Scan for the cell matching the given text and deliver its (x, y) coordinate at center. 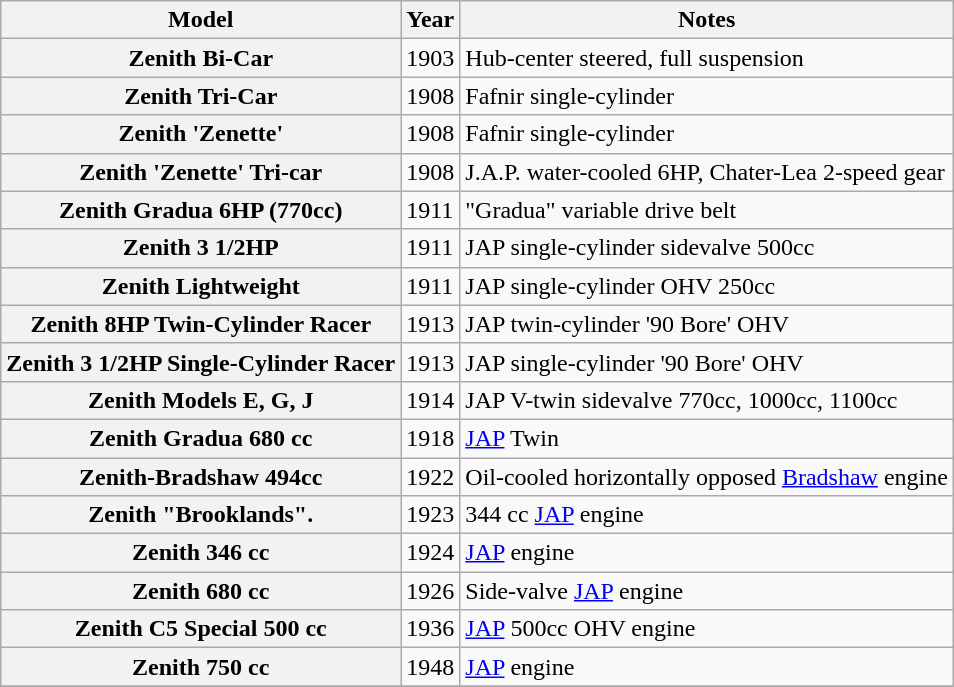
1936 (430, 629)
344 cc JAP engine (707, 515)
Zenith C5 Special 500 cc (201, 629)
Side-valve JAP engine (707, 591)
JAP twin-cylinder '90 Bore' OHV (707, 324)
JAP 500cc OHV engine (707, 629)
"Gradua" variable drive belt (707, 210)
Model (201, 20)
Zenith 750 cc (201, 667)
Zenith Gradua 680 cc (201, 438)
Oil-cooled horizontally opposed Bradshaw engine (707, 477)
1903 (430, 58)
Zenith "Brooklands". (201, 515)
1923 (430, 515)
JAP single-cylinder OHV 250cc (707, 286)
Zenith 3 1/2HP Single-Cylinder Racer (201, 362)
Year (430, 20)
JAP Twin (707, 438)
Zenith 680 cc (201, 591)
1914 (430, 400)
Zenith Gradua 6HP (770cc) (201, 210)
Zenith Models E, G, J (201, 400)
Zenith 'Zenette' (201, 134)
Zenith 'Zenette' Tri-car (201, 172)
Zenith 8HP Twin-Cylinder Racer (201, 324)
Zenith Bi-Car (201, 58)
Zenith Lightweight (201, 286)
Hub-center steered, full suspension (707, 58)
Zenith Tri-Car (201, 96)
1924 (430, 553)
1922 (430, 477)
JAP V-twin sidevalve 770cc, 1000cc, 1100cc (707, 400)
J.A.P. water-cooled 6HP, Chater-Lea 2-speed gear (707, 172)
Zenith-Bradshaw 494cc (201, 477)
1948 (430, 667)
Zenith 346 cc (201, 553)
JAP single-cylinder sidevalve 500cc (707, 248)
Zenith 3 1/2HP (201, 248)
1918 (430, 438)
Notes (707, 20)
1926 (430, 591)
JAP single-cylinder '90 Bore' OHV (707, 362)
